Return the [X, Y] coordinate for the center point of the cell that contains the specified text.  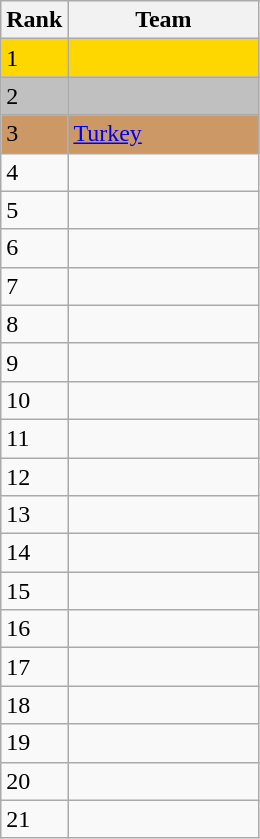
1 [34, 58]
8 [34, 324]
15 [34, 591]
10 [34, 400]
Turkey [164, 134]
13 [34, 515]
6 [34, 248]
2 [34, 96]
7 [34, 286]
4 [34, 172]
Team [164, 20]
14 [34, 553]
16 [34, 629]
19 [34, 743]
21 [34, 819]
3 [34, 134]
Rank [34, 20]
9 [34, 362]
17 [34, 667]
11 [34, 438]
20 [34, 781]
12 [34, 477]
5 [34, 210]
18 [34, 705]
